Locate the cell with the specified text and output its [X, Y] center coordinate. 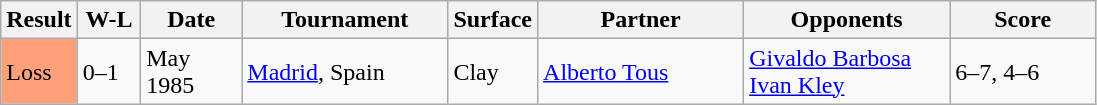
0–1 [109, 72]
Madrid, Spain [345, 72]
Givaldo Barbosa Ivan Kley [847, 72]
Loss [39, 72]
Partner [641, 20]
Result [39, 20]
Opponents [847, 20]
Tournament [345, 20]
Score [1023, 20]
Alberto Tous [641, 72]
W-L [109, 20]
6–7, 4–6 [1023, 72]
Date [192, 20]
Clay [493, 72]
May 1985 [192, 72]
Surface [493, 20]
